Provide the (x, y) coordinate of the cell's center where the given text is located.  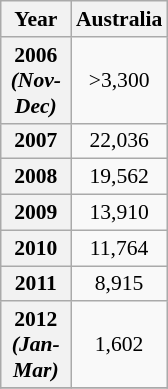
2007 (36, 141)
11,764 (119, 248)
Year (36, 19)
8,915 (119, 284)
13,910 (119, 213)
2012 (Jan-Mar) (36, 346)
2010 (36, 248)
2006 (Nov-Dec) (36, 80)
1,602 (119, 346)
>3,300 (119, 80)
2009 (36, 213)
2008 (36, 177)
19,562 (119, 177)
22,036 (119, 141)
2011 (36, 284)
Australia (119, 19)
